Determine the [X, Y] coordinate at the center of the cell enclosing the given text.  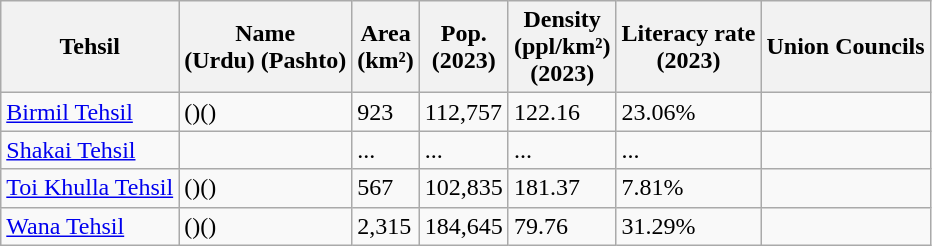
Literacy rate(2023) [688, 47]
Tehsil [90, 47]
181.37 [562, 188]
102,835 [464, 188]
Wana Tehsil [90, 226]
Birmil Tehsil [90, 112]
184,645 [464, 226]
31.29% [688, 226]
Name(Urdu) (Pashto) [266, 47]
Density(ppl/km²)(2023) [562, 47]
923 [386, 112]
567 [386, 188]
2,315 [386, 226]
79.76 [562, 226]
Pop.(2023) [464, 47]
23.06% [688, 112]
Toi Khulla Tehsil [90, 188]
Union Councils [846, 47]
112,757 [464, 112]
122.16 [562, 112]
Shakai Tehsil [90, 150]
7.81% [688, 188]
Area(km²) [386, 47]
